Detect which cell encompasses the target text, then output its (x, y) center coordinate. 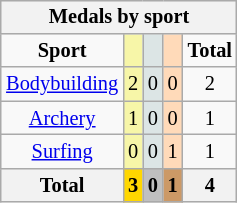
3 (133, 185)
Bodybuilding (62, 84)
Archery (62, 118)
Medals by sport (119, 17)
Sport (62, 51)
Surfing (62, 152)
4 (210, 185)
